Identify which cell holds the provided text, then report its (X, Y) central coordinate. 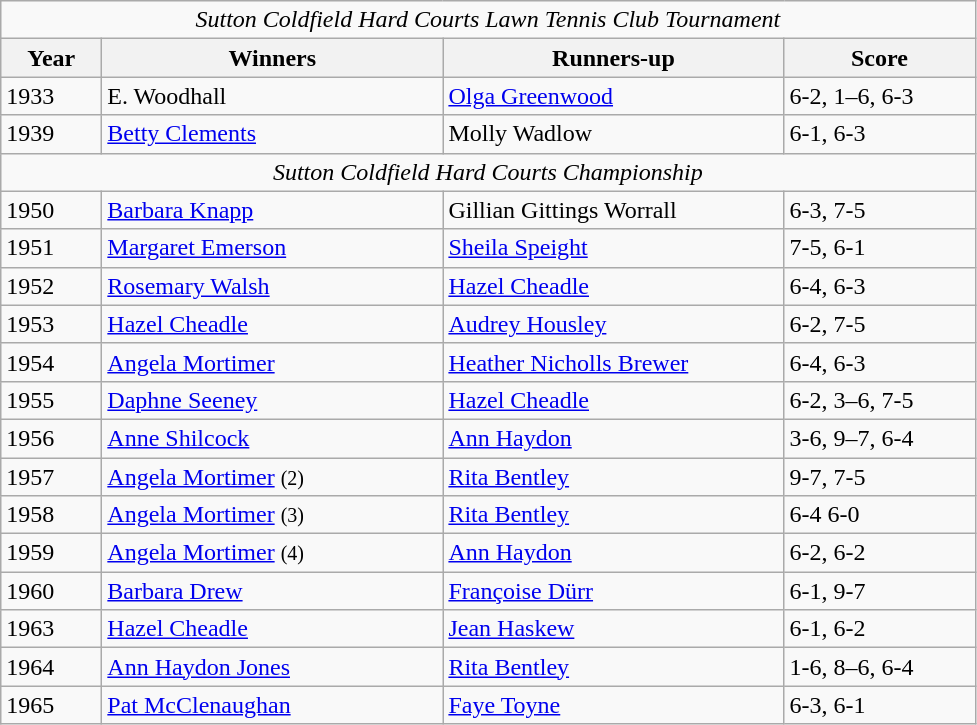
Margaret Emerson (272, 248)
Sheila Speight (614, 248)
9-7, 7-5 (880, 477)
Angela Mortimer (2) (272, 477)
Winners (272, 58)
Anne Shilcock (272, 438)
1933 (52, 96)
6-2, 7-5 (880, 324)
Betty Clements (272, 134)
Faye Toyne (614, 705)
1964 (52, 667)
Sutton Coldfield Hard Courts Championship (488, 172)
1956 (52, 438)
1958 (52, 515)
1939 (52, 134)
1954 (52, 362)
Pat McClenaughan (272, 705)
Score (880, 58)
Ann Haydon Jones (272, 667)
1963 (52, 629)
Olga Greenwood (614, 96)
Heather Nicholls Brewer (614, 362)
Molly Wadlow (614, 134)
6-1, 6-2 (880, 629)
Sutton Coldfield Hard Courts Lawn Tennis Club Tournament (488, 20)
Angela Mortimer (272, 362)
Daphne Seeney (272, 400)
6-2, 3–6, 7-5 (880, 400)
1960 (52, 591)
6-3, 7-5 (880, 210)
1955 (52, 400)
6-4 6-0 (880, 515)
6-1, 9-7 (880, 591)
Angela Mortimer (4) (272, 553)
6-1, 6-3 (880, 134)
Runners-up (614, 58)
1959 (52, 553)
Barbara Knapp (272, 210)
Rosemary Walsh (272, 286)
7-5, 6-1 (880, 248)
Barbara Drew (272, 591)
E. Woodhall (272, 96)
Jean Haskew (614, 629)
6-3, 6-1 (880, 705)
Angela Mortimer (3) (272, 515)
Gillian Gittings Worrall (614, 210)
Françoise Dürr (614, 591)
Audrey Housley (614, 324)
1957 (52, 477)
1951 (52, 248)
3-6, 9–7, 6-4 (880, 438)
1953 (52, 324)
6-2, 6-2 (880, 553)
6-2, 1–6, 6-3 (880, 96)
1-6, 8–6, 6-4 (880, 667)
Year (52, 58)
1950 (52, 210)
1952 (52, 286)
1965 (52, 705)
